Determine the [X, Y] coordinate at the center of the cell enclosing the given text.  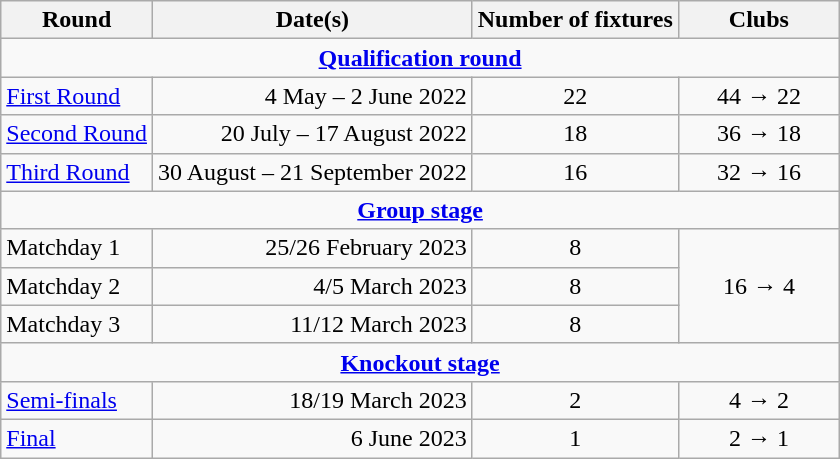
22 [575, 96]
6 June 2023 [312, 438]
Final [77, 438]
4 May – 2 June 2022 [312, 96]
Qualification round [420, 58]
Semi-finals [77, 400]
Clubs [758, 20]
30 August – 21 September 2022 [312, 172]
Knockout stage [420, 362]
Matchday 2 [77, 286]
4 → 2 [758, 400]
16 → 4 [758, 286]
Group stage [420, 210]
Date(s) [312, 20]
32 → 16 [758, 172]
Matchday 3 [77, 324]
16 [575, 172]
44 → 22 [758, 96]
Third Round [77, 172]
2 [575, 400]
20 July – 17 August 2022 [312, 134]
4/5 March 2023 [312, 286]
2 → 1 [758, 438]
Second Round [77, 134]
25/26 February 2023 [312, 248]
1 [575, 438]
Round [77, 20]
36 → 18 [758, 134]
Number of fixtures [575, 20]
11/12 March 2023 [312, 324]
18/19 March 2023 [312, 400]
First Round [77, 96]
Matchday 1 [77, 248]
18 [575, 134]
